Extract the [X, Y] coordinate from the center of the cell holding the provided text.  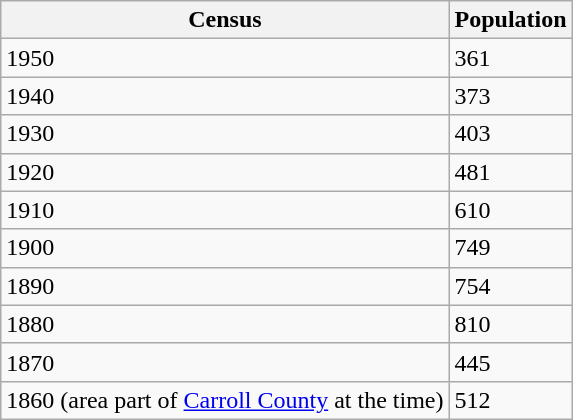
1900 [225, 248]
1940 [225, 96]
1950 [225, 58]
445 [510, 362]
481 [510, 172]
1880 [225, 324]
403 [510, 134]
1930 [225, 134]
810 [510, 324]
1910 [225, 210]
373 [510, 96]
361 [510, 58]
754 [510, 286]
1890 [225, 286]
Census [225, 20]
1870 [225, 362]
749 [510, 248]
610 [510, 210]
1920 [225, 172]
512 [510, 400]
1860 (area part of Carroll County at the time) [225, 400]
Population [510, 20]
